Capture the cell that displays the provided text and extract its (X, Y) central coordinate. 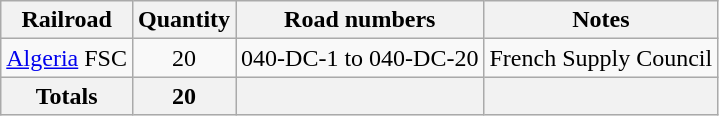
Notes (601, 20)
040-DC-1 to 040-DC-20 (360, 58)
Railroad (67, 20)
Algeria FSC (67, 58)
Quantity (184, 20)
French Supply Council (601, 58)
Road numbers (360, 20)
Totals (67, 96)
